Determine the [x, y] coordinate at the center of the cell enclosing the given text.  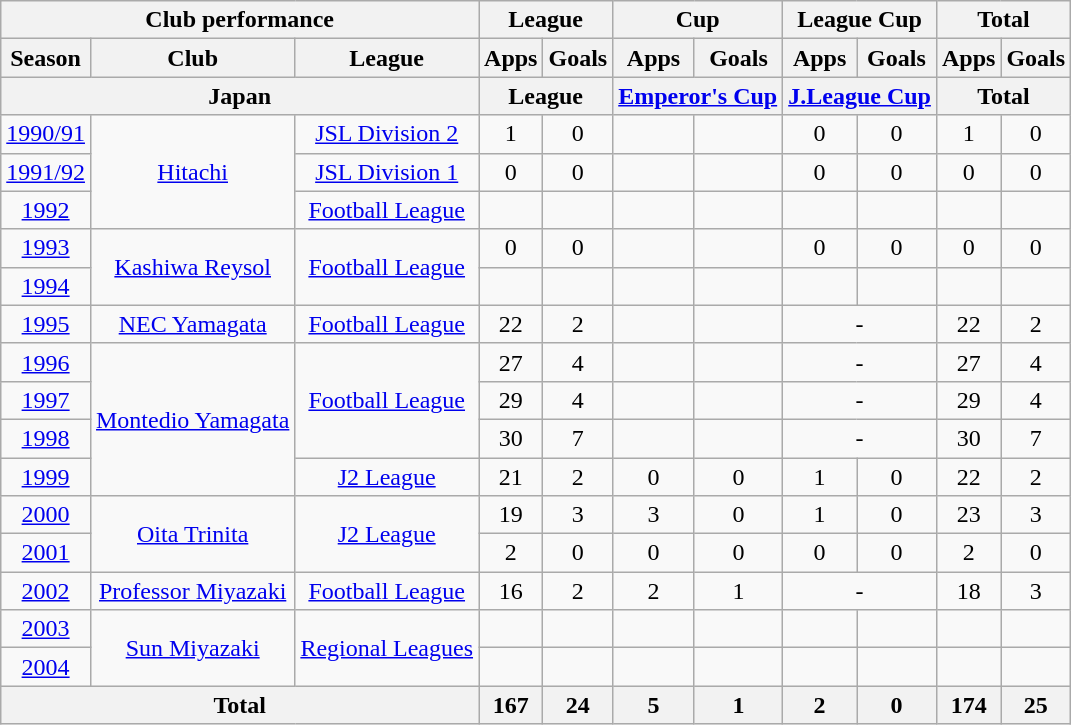
1993 [46, 248]
5 [654, 705]
Sun Miyazaki [192, 648]
2000 [46, 515]
NEC Yamagata [192, 324]
18 [968, 591]
1994 [46, 286]
174 [968, 705]
Season [46, 58]
1999 [46, 477]
2004 [46, 667]
Cup [698, 20]
16 [511, 591]
JSL Division 2 [387, 134]
Club [192, 58]
Hitachi [192, 172]
2001 [46, 553]
Emperor's Cup [698, 96]
2003 [46, 629]
25 [1036, 705]
21 [511, 477]
1990/91 [46, 134]
23 [968, 515]
JSL Division 1 [387, 172]
J.League Cup [860, 96]
1995 [46, 324]
Regional Leagues [387, 648]
Oita Trinita [192, 534]
1997 [46, 400]
Japan [240, 96]
1998 [46, 438]
Montedio Yamagata [192, 419]
167 [511, 705]
24 [578, 705]
Club performance [240, 20]
1996 [46, 362]
Kashiwa Reysol [192, 267]
League Cup [860, 20]
19 [511, 515]
1991/92 [46, 172]
1992 [46, 210]
Professor Miyazaki [192, 591]
2002 [46, 591]
